Detect which cell encompasses the target text, then output its [X, Y] center coordinate. 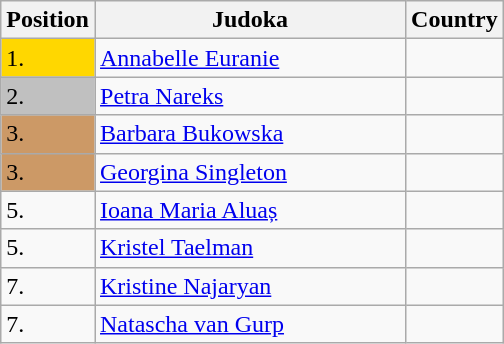
Ioana Maria Aluaș [250, 210]
Georgina Singleton [250, 172]
Barbara Bukowska [250, 134]
Natascha van Gurp [250, 324]
Kristel Taelman [250, 248]
Petra Nareks [250, 96]
Annabelle Euranie [250, 58]
2. [48, 96]
Judoka [250, 20]
Position [48, 20]
Kristine Najaryan [250, 286]
Country [455, 20]
1. [48, 58]
